Detect which cell encompasses the target text, then output its [X, Y] center coordinate. 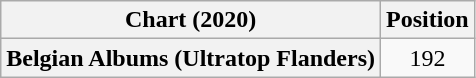
Chart (2020) [191, 20]
192 [428, 58]
Position [428, 20]
Belgian Albums (Ultratop Flanders) [191, 58]
